Return the (x, y) coordinate for the center point of the cell that contains the specified text.  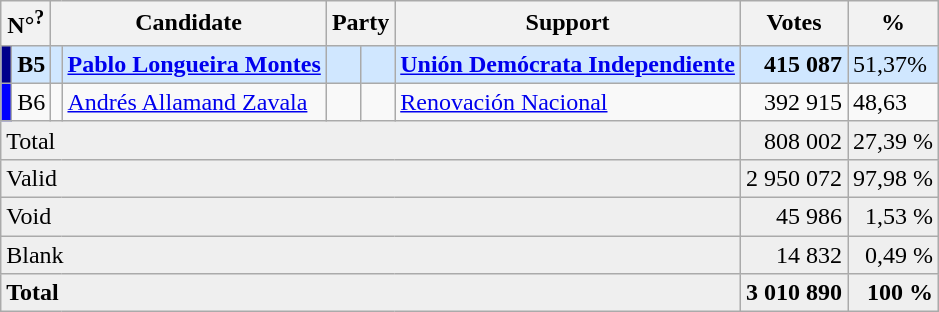
Pablo Longueira Montes (194, 64)
Votes (794, 24)
1,53 % (894, 217)
N°? (26, 24)
3 010 890 (794, 293)
Support (568, 24)
Party (360, 24)
B6 (32, 102)
B5 (32, 64)
% (894, 24)
100 % (894, 293)
2 950 072 (794, 178)
14 832 (794, 255)
48,63 (894, 102)
Blank (371, 255)
Unión Demócrata Independiente (568, 64)
Renovación Nacional (568, 102)
27,39 % (894, 140)
392 915 (794, 102)
808 002 (794, 140)
Candidate (188, 24)
Void (371, 217)
Andrés Allamand Zavala (194, 102)
45 986 (794, 217)
415 087 (794, 64)
51,37% (894, 64)
0,49 % (894, 255)
Valid (371, 178)
97,98 % (894, 178)
